Find where the given text appears and provide that cell's center as [x, y] coordinate. 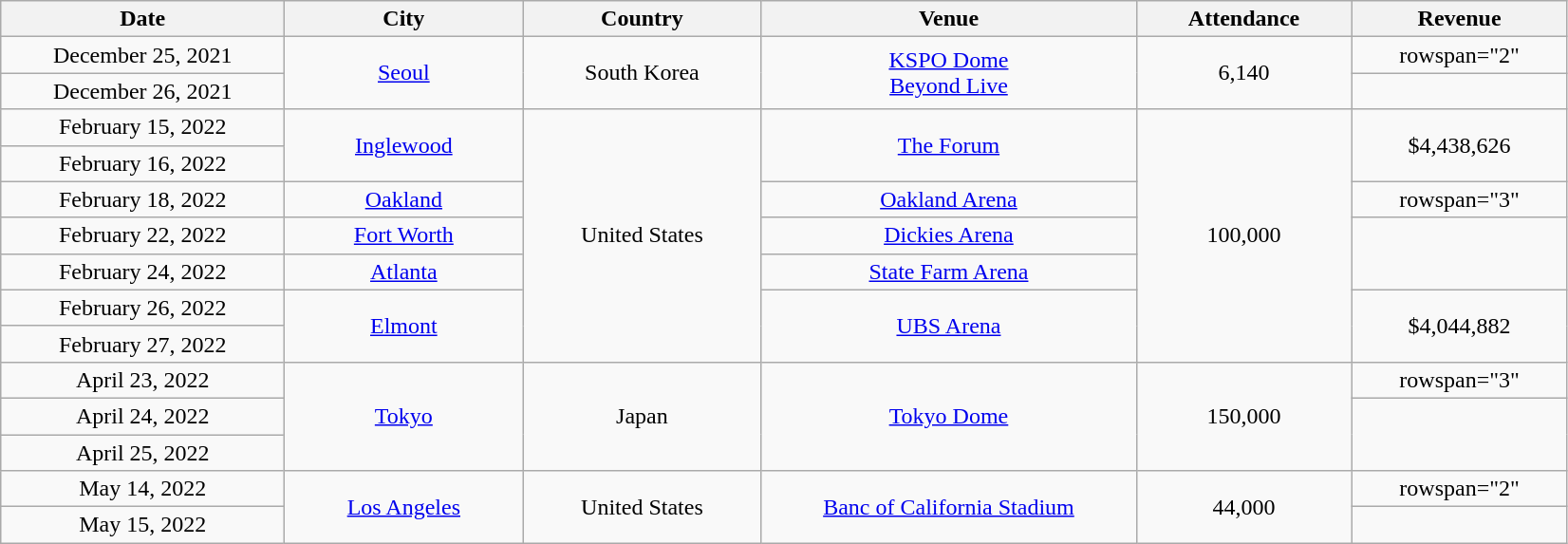
Oakland Arena [949, 199]
Date [142, 19]
Tokyo [404, 416]
Oakland [404, 199]
$4,044,882 [1460, 326]
Dickies Arena [949, 235]
South Korea [642, 73]
44,000 [1243, 507]
100,000 [1243, 235]
The Forum [949, 145]
Tokyo Dome [949, 416]
City [404, 19]
Elmont [404, 326]
Inglewood [404, 145]
April 25, 2022 [142, 453]
Atlanta [404, 272]
6,140 [1243, 73]
April 24, 2022 [142, 416]
$4,438,626 [1460, 145]
May 15, 2022 [142, 525]
May 14, 2022 [142, 489]
December 25, 2021 [142, 55]
February 18, 2022 [142, 199]
Seoul [404, 73]
April 23, 2022 [142, 380]
February 24, 2022 [142, 272]
UBS Arena [949, 326]
150,000 [1243, 416]
Los Angeles [404, 507]
Banc of California Stadium [949, 507]
Venue [949, 19]
KSPO DomeBeyond Live [949, 73]
Revenue [1460, 19]
Fort Worth [404, 235]
February 22, 2022 [142, 235]
Country [642, 19]
February 16, 2022 [142, 163]
February 15, 2022 [142, 127]
February 26, 2022 [142, 308]
State Farm Arena [949, 272]
Japan [642, 416]
February 27, 2022 [142, 344]
December 26, 2021 [142, 91]
Attendance [1243, 19]
